From the cell containing the given text, extract its center point as (X, Y) coordinate. 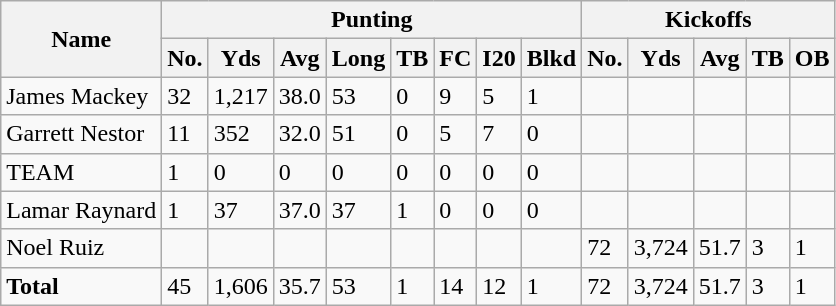
11 (185, 134)
352 (240, 134)
35.7 (300, 286)
9 (456, 96)
12 (499, 286)
Lamar Raynard (82, 210)
Kickoffs (708, 20)
Total (82, 286)
14 (456, 286)
1,217 (240, 96)
James Mackey (82, 96)
Blkd (551, 58)
45 (185, 286)
FC (456, 58)
OB (812, 58)
Punting (372, 20)
Noel Ruiz (82, 248)
1,606 (240, 286)
I20 (499, 58)
37.0 (300, 210)
51 (358, 134)
Garrett Nestor (82, 134)
38.0 (300, 96)
TEAM (82, 172)
7 (499, 134)
Long (358, 58)
Name (82, 39)
32.0 (300, 134)
32 (185, 96)
